Scan for the cell matching the given text and deliver its (x, y) coordinate at center. 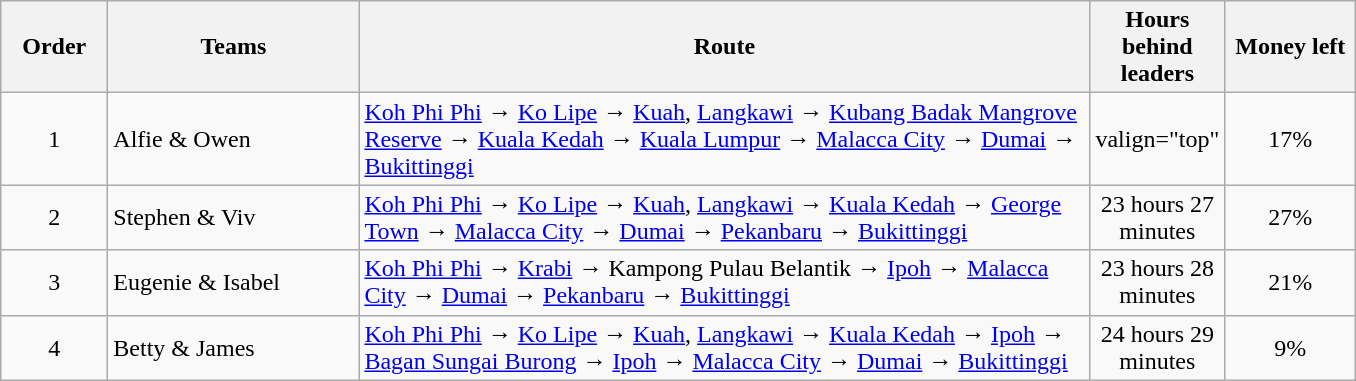
9% (1290, 348)
23 hours 27 minutes (1158, 218)
21% (1290, 282)
valign="top" (1158, 139)
Stephen & Viv (234, 218)
Koh Phi Phi → Ko Lipe → Kuah, Langkawi → Kuala Kedah → Ipoh → Bagan Sungai Burong → Ipoh → Malacca City → Dumai → Bukittinggi (724, 348)
Koh Phi Phi → Ko Lipe → Kuah, Langkawi → Kubang Badak Mangrove Reserve → Kuala Kedah → Kuala Lumpur → Malacca City → Dumai → Bukittinggi (724, 139)
Order (54, 47)
Koh Phi Phi → Krabi → Kampong Pulau Belantik → Ipoh → Malacca City → Dumai → Pekanbaru → Bukittinggi (724, 282)
Eugenie & Isabel (234, 282)
Teams (234, 47)
17% (1290, 139)
24 hours 29 minutes (1158, 348)
23 hours 28 minutes (1158, 282)
3 (54, 282)
Money left (1290, 47)
Koh Phi Phi → Ko Lipe → Kuah, Langkawi → Kuala Kedah → George Town → Malacca City → Dumai → Pekanbaru → Bukittinggi (724, 218)
4 (54, 348)
Route (724, 47)
27% (1290, 218)
Alfie & Owen (234, 139)
1 (54, 139)
Hours behind leaders (1158, 47)
2 (54, 218)
Betty & James (234, 348)
